Scan for the cell matching the given text and deliver its (X, Y) coordinate at center. 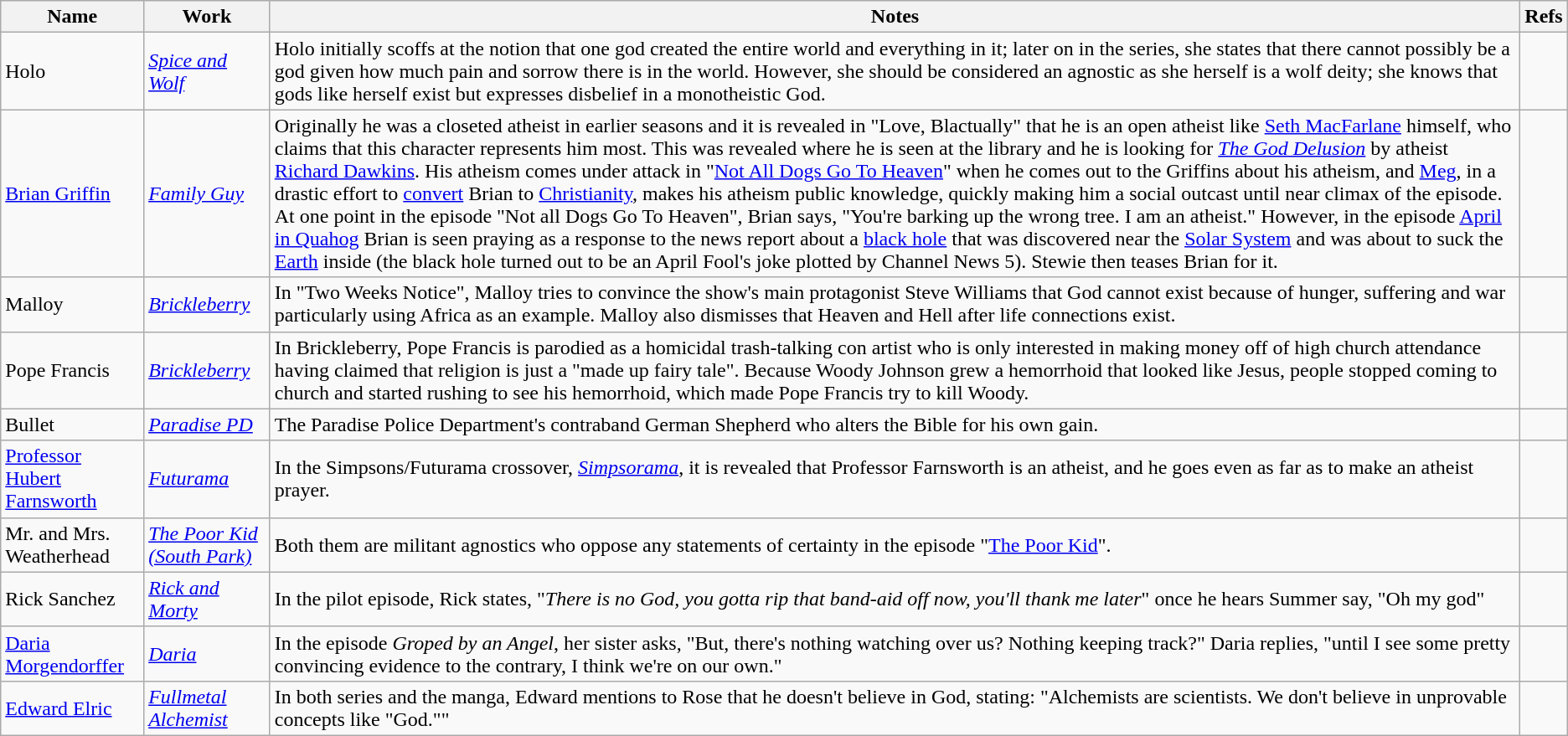
Futurama (208, 479)
Brian Griffin (72, 193)
Mr. and Mrs. Weatherhead (72, 544)
Pope Francis (72, 370)
Bullet (72, 425)
Rick Sanchez (72, 600)
Malloy (72, 305)
The Poor Kid (South Park) (208, 544)
Spice and Wolf (208, 71)
Work (208, 17)
Daria (208, 653)
Daria Morgendorffer (72, 653)
Name (72, 17)
The Paradise Police Department's contraband German Shepherd who alters the Bible for his own gain. (895, 425)
Both them are militant agnostics who oppose any statements of certainty in the episode "The Poor Kid". (895, 544)
Edward Elric (72, 708)
Family Guy (208, 193)
Rick and Morty (208, 600)
Professor Hubert Farnsworth (72, 479)
Fullmetal Alchemist (208, 708)
Paradise PD (208, 425)
Notes (895, 17)
Refs (1544, 17)
Holo (72, 71)
